Return the [x, y] coordinate for the center point of the cell that contains the specified text.  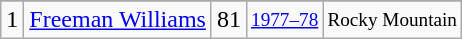
1 [12, 20]
1977–78 [284, 20]
81 [228, 20]
Freeman Williams [118, 20]
Rocky Mountain [392, 20]
